Search for the cell housing the specified text and yield its [x, y] center coordinate. 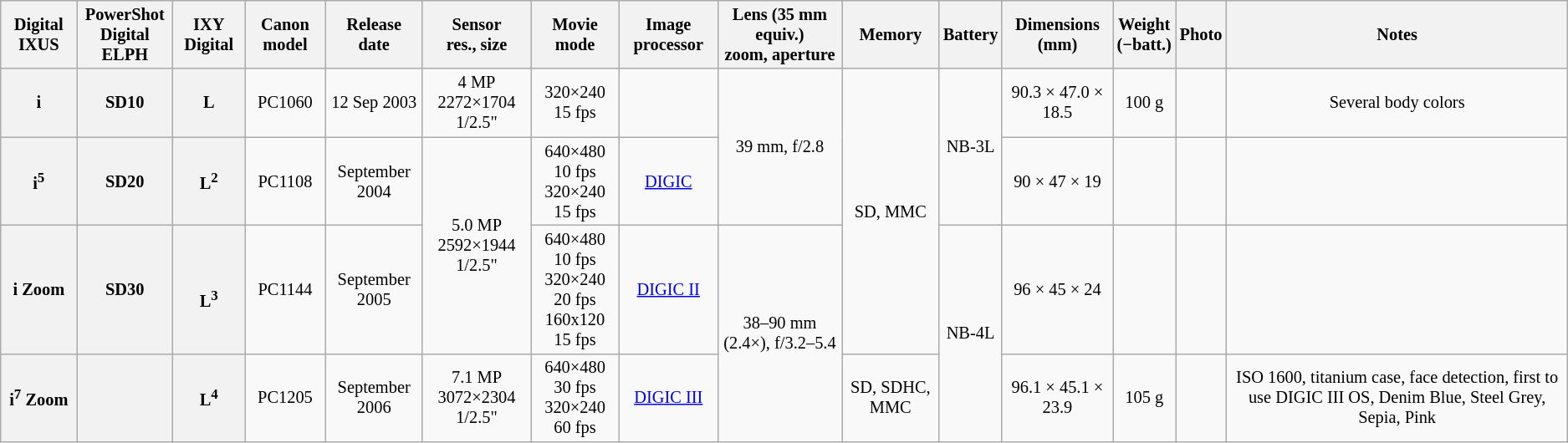
320×240 15 fps [575, 103]
i [38, 103]
100 g [1144, 103]
Weight(−batt.) [1144, 34]
PC1144 [285, 289]
L3 [209, 289]
4 MP2272×17041/2.5" [477, 103]
640×480 10 fps320×240 20 fps160x120 15 fps [575, 289]
i7 Zoom [38, 398]
90.3 × 47.0 × 18.5 [1057, 103]
i Zoom [38, 289]
96 × 45 × 24 [1057, 289]
September 2005 [374, 289]
ISO 1600, titanium case, face detection, first to use DIGIC III OS, Denim Blue, Steel Grey, Sepia, Pink [1397, 398]
640×480 30 fps320×240 60 fps [575, 398]
Photo [1201, 34]
Memory [891, 34]
L4 [209, 398]
Digital IXUS [38, 34]
39 mm, f/2.8 [779, 147]
DIGIC [668, 181]
DIGIC II [668, 289]
Sensorres., size [477, 34]
38–90 mm (2.4×), f/3.2–5.4 [779, 333]
DIGIC III [668, 398]
L2 [209, 181]
PC1108 [285, 181]
Battery [970, 34]
640×480 10 fps320×240 15 fps [575, 181]
NB-4L [970, 333]
September 2006 [374, 398]
PowerShotDigital ELPH [125, 34]
5.0 MP 2592×19441/2.5" [477, 246]
September 2004 [374, 181]
PC1205 [285, 398]
7.1 MP3072×23041/2.5" [477, 398]
L [209, 103]
SD30 [125, 289]
NB-3L [970, 147]
Image processor [668, 34]
SD20 [125, 181]
105 g [1144, 398]
SD, SDHC, MMC [891, 398]
Dimensions (mm) [1057, 34]
SD10 [125, 103]
90 × 47 × 19 [1057, 181]
Several body colors [1397, 103]
Canon model [285, 34]
12 Sep 2003 [374, 103]
IXY Digital [209, 34]
Movie mode [575, 34]
SD, MMC [891, 211]
Notes [1397, 34]
Lens (35 mm equiv.)zoom, aperture [779, 34]
i5 [38, 181]
96.1 × 45.1 × 23.9 [1057, 398]
Release date [374, 34]
PC1060 [285, 103]
